Search for the cell housing the specified text and yield its (x, y) center coordinate. 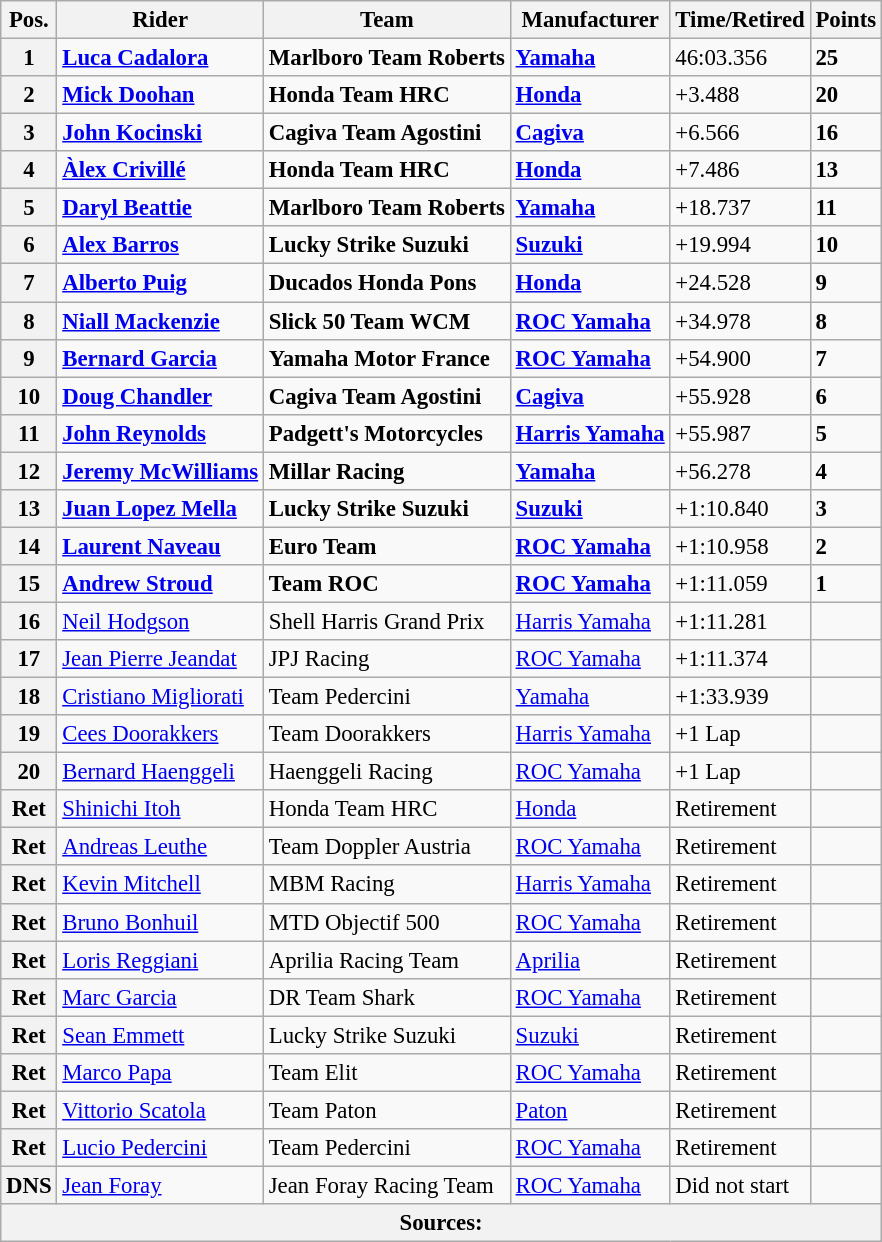
Kevin Mitchell (160, 885)
Marco Papa (160, 1073)
+7.486 (740, 170)
+1:10.840 (740, 509)
Daryl Beattie (160, 208)
Jeremy McWilliams (160, 471)
Yamaha Motor France (386, 358)
+34.978 (740, 321)
Mick Doohan (160, 95)
19 (29, 734)
Cristiano Migliorati (160, 697)
+55.987 (740, 433)
Aprilia Racing Team (386, 960)
Neil Hodgson (160, 621)
+1:11.281 (740, 621)
Bernard Haenggeli (160, 772)
MTD Objectif 500 (386, 922)
Millar Racing (386, 471)
+1:11.374 (740, 659)
Marc Garcia (160, 997)
Ducados Honda Pons (386, 283)
+55.928 (740, 396)
Pos. (29, 20)
Juan Lopez Mella (160, 509)
Niall Mackenzie (160, 321)
17 (29, 659)
+24.528 (740, 283)
Jean Foray Racing Team (386, 1185)
Loris Reggiani (160, 960)
+3.488 (740, 95)
Aprilia (590, 960)
Andrew Stroud (160, 584)
14 (29, 546)
DNS (29, 1185)
Points (846, 20)
DR Team Shark (386, 997)
Slick 50 Team WCM (386, 321)
+1:11.059 (740, 584)
Laurent Naveau (160, 546)
Doug Chandler (160, 396)
Shell Harris Grand Prix (386, 621)
Sources: (442, 1223)
Bernard Garcia (160, 358)
Rider (160, 20)
+6.566 (740, 133)
MBM Racing (386, 885)
Alex Barros (160, 245)
Cees Doorakkers (160, 734)
Manufacturer (590, 20)
John Reynolds (160, 433)
+18.737 (740, 208)
Euro Team (386, 546)
Padgett's Motorcycles (386, 433)
Paton (590, 1110)
Sean Emmett (160, 1035)
Vittorio Scatola (160, 1110)
+1:10.958 (740, 546)
Jean Foray (160, 1185)
Luca Cadalora (160, 58)
Team Elit (386, 1073)
18 (29, 697)
Team Doppler Austria (386, 847)
Team Doorakkers (386, 734)
+19.994 (740, 245)
Alberto Puig (160, 283)
Team (386, 20)
Àlex Crivillé (160, 170)
Lucio Pedercini (160, 1148)
+54.900 (740, 358)
John Kocinski (160, 133)
Team ROC (386, 584)
Bruno Bonhuil (160, 922)
Jean Pierre Jeandat (160, 659)
+1:33.939 (740, 697)
+56.278 (740, 471)
12 (29, 471)
Did not start (740, 1185)
15 (29, 584)
Andreas Leuthe (160, 847)
Haenggeli Racing (386, 772)
JPJ Racing (386, 659)
Shinichi Itoh (160, 809)
Team Paton (386, 1110)
46:03.356 (740, 58)
25 (846, 58)
Time/Retired (740, 20)
